Pinpoint the cell where the given text exists, returning its (X, Y) midpoint coordinate. 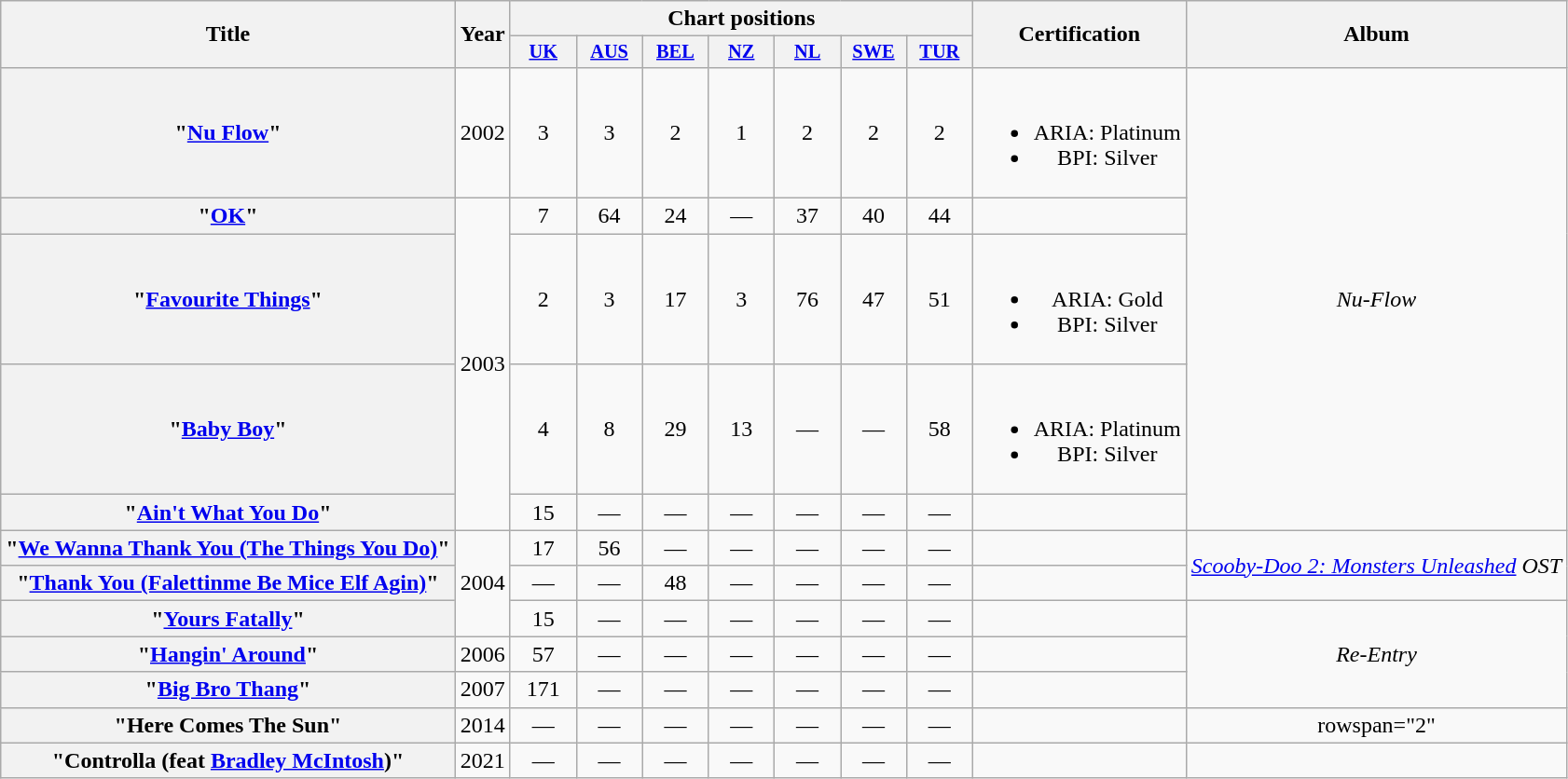
40 (874, 216)
"Yours Fatally" (227, 619)
57 (543, 654)
47 (874, 299)
AUS (610, 52)
58 (940, 430)
44 (940, 216)
7 (543, 216)
2021 (483, 760)
"Ain't What You Do" (227, 512)
Album (1376, 34)
"Hangin' Around" (227, 654)
2006 (483, 654)
"Big Bro Thang" (227, 690)
Nu-Flow (1376, 298)
Scooby-Doo 2: Monsters Unleashed OST (1376, 566)
Year (483, 34)
Certification (1080, 34)
13 (742, 430)
2002 (483, 132)
"Favourite Things" (227, 299)
1 (742, 132)
Title (227, 34)
Chart positions (741, 19)
4 (543, 430)
ARIA: GoldBPI: Silver (1080, 299)
171 (543, 690)
rowspan="2" (1376, 725)
"OK" (227, 216)
37 (807, 216)
29 (675, 430)
SWE (874, 52)
UK (543, 52)
"Nu Flow" (227, 132)
Re-Entry (1376, 654)
48 (675, 583)
8 (610, 430)
76 (807, 299)
56 (610, 548)
"Baby Boy" (227, 430)
24 (675, 216)
"Here Comes The Sun" (227, 725)
2014 (483, 725)
64 (610, 216)
2003 (483, 364)
NZ (742, 52)
51 (940, 299)
2007 (483, 690)
BEL (675, 52)
NL (807, 52)
"We Wanna Thank You (The Things You Do)" (227, 548)
"Thank You (Falettinme Be Mice Elf Agin)" (227, 583)
TUR (940, 52)
2004 (483, 583)
"Controlla (feat Bradley McIntosh)" (227, 760)
